Return the [x, y] coordinate for the center point of the cell that contains the specified text.  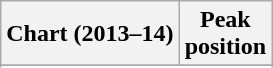
Peakposition [225, 34]
Chart (2013–14) [90, 34]
